Output the [x, y] coordinate of the center of the cell containing the given text.  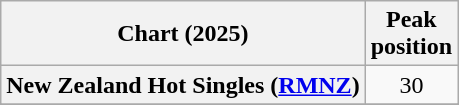
Peakposition [411, 34]
30 [411, 85]
Chart (2025) [183, 34]
New Zealand Hot Singles (RMNZ) [183, 85]
